Pinpoint the cell where the given text exists, returning its (x, y) midpoint coordinate. 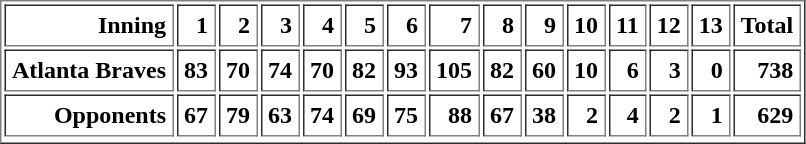
738 (766, 71)
63 (280, 115)
629 (766, 115)
Inning (88, 25)
Total (766, 25)
11 (627, 25)
0 (710, 71)
8 (502, 25)
88 (454, 115)
7 (454, 25)
93 (406, 71)
12 (668, 25)
83 (196, 71)
60 (544, 71)
13 (710, 25)
Atlanta Braves (88, 71)
79 (238, 115)
9 (544, 25)
5 (364, 25)
Opponents (88, 115)
38 (544, 115)
105 (454, 71)
69 (364, 115)
75 (406, 115)
